Determine the [X, Y] coordinate at the center of the cell enclosing the given text.  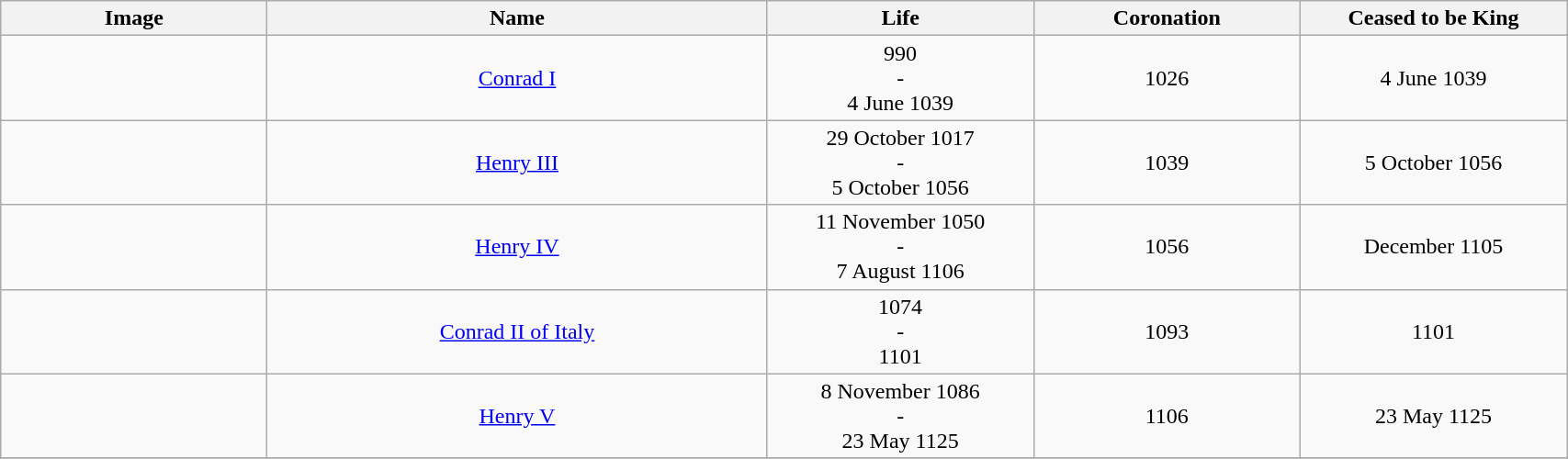
Henry V [517, 416]
4 June 1039 [1433, 78]
Ceased to be King [1433, 18]
December 1105 [1433, 247]
1026 [1167, 78]
8 November 1086-23 May 1125 [900, 416]
Conrad I [517, 78]
1074-1101 [900, 331]
Henry IV [517, 247]
1101 [1433, 331]
1056 [1167, 247]
Life [900, 18]
Conrad II of Italy [517, 331]
990-4 June 1039 [900, 78]
Henry III [517, 162]
Name [517, 18]
1039 [1167, 162]
23 May 1125 [1433, 416]
11 November 1050-7 August 1106 [900, 247]
29 October 1017-5 October 1056 [900, 162]
5 October 1056 [1433, 162]
Coronation [1167, 18]
1093 [1167, 331]
1106 [1167, 416]
Image [134, 18]
